Return the [X, Y] coordinate for the center point of the cell that contains the specified text.  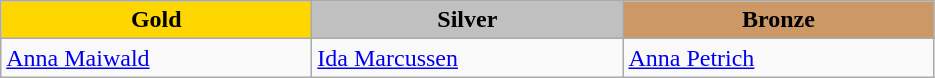
Bronze [778, 20]
Anna Petrich [778, 58]
Gold [156, 20]
Ida Marcussen [468, 58]
Silver [468, 20]
Anna Maiwald [156, 58]
